For the text-containing cell, return its midpoint in [X, Y] coordinate format. 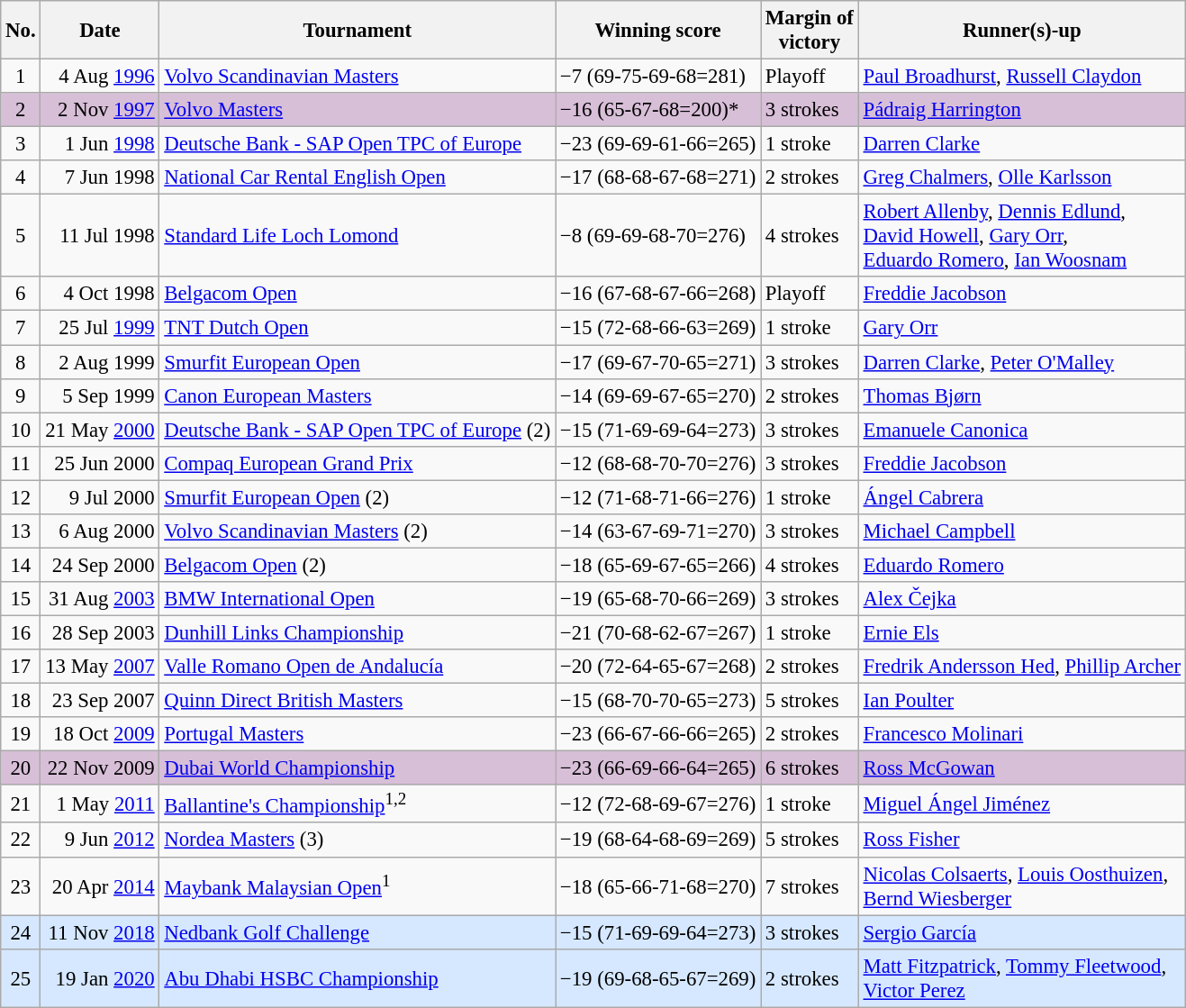
Deutsche Bank - SAP Open TPC of Europe [358, 144]
7 [21, 328]
7 strokes [810, 886]
Ross Fisher [1021, 840]
13 [21, 531]
5 [21, 236]
12 [21, 497]
Margin ofvictory [810, 31]
11 Jul 1998 [100, 236]
Francesco Molinari [1021, 734]
20 Apr 2014 [100, 886]
Miguel Ángel Jiménez [1021, 804]
25 Jun 2000 [100, 463]
6 [21, 295]
15 [21, 599]
2 Nov 1997 [100, 110]
−14 (63-67-69-71=270) [658, 531]
23 [21, 886]
Darren Clarke [1021, 144]
BMW International Open [358, 599]
8 [21, 362]
Standard Life Loch Lomond [358, 236]
Michael Campbell [1021, 531]
9 [21, 395]
24 Sep 2000 [100, 565]
TNT Dutch Open [358, 328]
6 strokes [810, 768]
−12 (68-68-70-70=276) [658, 463]
17 [21, 667]
−17 (68-68-67-68=271) [658, 177]
Belgacom Open [358, 295]
−8 (69-69-68-70=276) [658, 236]
7 Jun 1998 [100, 177]
Belgacom Open (2) [358, 565]
4 [21, 177]
Ian Poulter [1021, 701]
21 May 2000 [100, 430]
Dubai World Championship [358, 768]
−19 (69-68-65-67=269) [658, 978]
3 [21, 144]
14 [21, 565]
Nordea Masters (3) [358, 840]
21 [21, 804]
9 Jun 2012 [100, 840]
No. [21, 31]
Sergio García [1021, 932]
Robert Allenby, Dennis Edlund, David Howell, Gary Orr, Eduardo Romero, Ian Woosnam [1021, 236]
−12 (72-68-69-67=276) [658, 804]
−14 (69-69-67-65=270) [658, 395]
−19 (68-64-68-69=269) [658, 840]
National Car Rental English Open [358, 177]
Date [100, 31]
23 Sep 2007 [100, 701]
2 Aug 1999 [100, 362]
Portugal Masters [358, 734]
−20 (72-64-65-67=268) [658, 667]
Emanuele Canonica [1021, 430]
1 May 2011 [100, 804]
Abu Dhabi HSBC Championship [358, 978]
−18 (65-69-67-65=266) [658, 565]
22 Nov 2009 [100, 768]
31 Aug 2003 [100, 599]
Greg Chalmers, Olle Karlsson [1021, 177]
13 May 2007 [100, 667]
Winning score [658, 31]
19 Jan 2020 [100, 978]
20 [21, 768]
Maybank Malaysian Open1 [358, 886]
Smurfit European Open (2) [358, 497]
Smurfit European Open [358, 362]
Matt Fitzpatrick, Tommy Fleetwood, Victor Perez [1021, 978]
Volvo Scandinavian Masters [358, 77]
Quinn Direct British Masters [358, 701]
Ángel Cabrera [1021, 497]
11 [21, 463]
18 [21, 701]
Darren Clarke, Peter O'Malley [1021, 362]
9 Jul 2000 [100, 497]
Dunhill Links Championship [358, 632]
4 Oct 1998 [100, 295]
−23 (66-67-66-66=265) [658, 734]
2 [21, 110]
−16 (67-68-67-66=268) [658, 295]
1 Jun 1998 [100, 144]
11 Nov 2018 [100, 932]
Alex Čejka [1021, 599]
Compaq European Grand Prix [358, 463]
−15 (72-68-66-63=269) [658, 328]
Ernie Els [1021, 632]
Valle Romano Open de Andalucía [358, 667]
−21 (70-68-62-67=267) [658, 632]
24 [21, 932]
Ballantine's Championship1,2 [358, 804]
Canon European Masters [358, 395]
5 Sep 1999 [100, 395]
Volvo Scandinavian Masters (2) [358, 531]
Nedbank Golf Challenge [358, 932]
10 [21, 430]
−23 (69-69-61-66=265) [658, 144]
Eduardo Romero [1021, 565]
−16 (65-67-68=200)* [658, 110]
28 Sep 2003 [100, 632]
Ross McGowan [1021, 768]
Fredrik Andersson Hed, Phillip Archer [1021, 667]
Thomas Bjørn [1021, 395]
Nicolas Colsaerts, Louis Oosthuizen, Bernd Wiesberger [1021, 886]
1 [21, 77]
−17 (69-67-70-65=271) [658, 362]
Volvo Masters [358, 110]
−23 (66-69-66-64=265) [658, 768]
16 [21, 632]
22 [21, 840]
−19 (65-68-70-66=269) [658, 599]
25 Jul 1999 [100, 328]
−7 (69-75-69-68=281) [658, 77]
−12 (71-68-71-66=276) [658, 497]
19 [21, 734]
−15 (68-70-70-65=273) [658, 701]
25 [21, 978]
Paul Broadhurst, Russell Claydon [1021, 77]
18 Oct 2009 [100, 734]
6 Aug 2000 [100, 531]
Pádraig Harrington [1021, 110]
Gary Orr [1021, 328]
Runner(s)-up [1021, 31]
Tournament [358, 31]
Deutsche Bank - SAP Open TPC of Europe (2) [358, 430]
−18 (65-66-71-68=270) [658, 886]
4 Aug 1996 [100, 77]
